Return (x, y) of the center of cell containing provided text 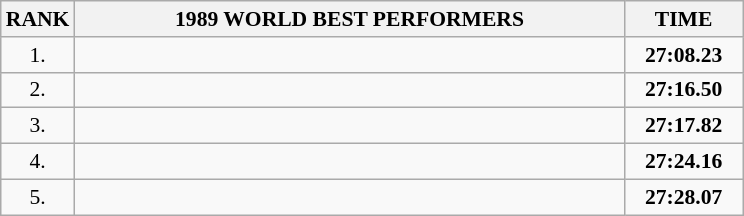
27:16.50 (684, 90)
4. (38, 162)
27:28.07 (684, 197)
2. (38, 90)
1989 WORLD BEST PERFORMERS (349, 19)
27:17.82 (684, 126)
1. (38, 55)
27:08.23 (684, 55)
RANK (38, 19)
TIME (684, 19)
3. (38, 126)
27:24.16 (684, 162)
5. (38, 197)
